Determine the (x, y) coordinate at the center of the cell enclosing the given text.  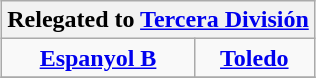
Espanyol B (98, 58)
Relegated to Tercera División (158, 20)
Toledo (254, 58)
